Detect which cell encompasses the target text, then output its [X, Y] center coordinate. 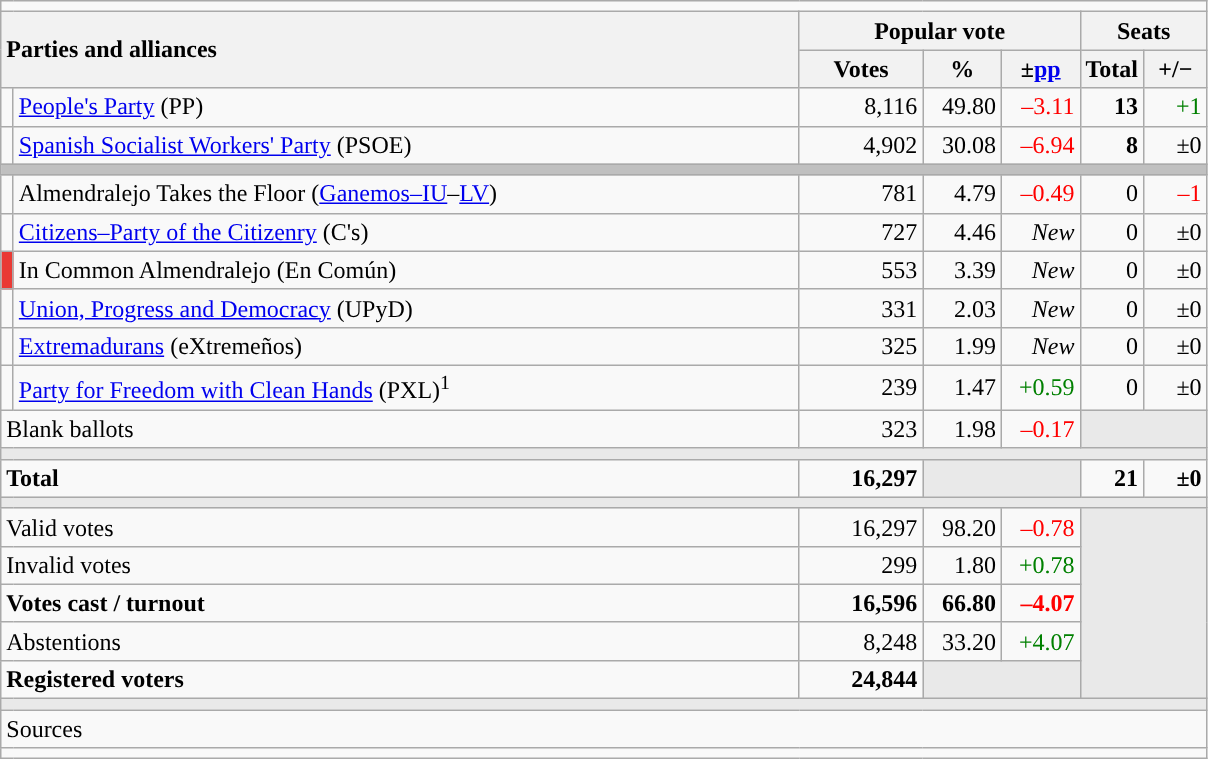
Abstentions [400, 641]
+1 [1176, 107]
Popular vote [940, 31]
239 [861, 388]
299 [861, 565]
People's Party (PP) [406, 107]
–4.07 [1040, 603]
Spanish Socialist Workers' Party (PSOE) [406, 145]
Party for Freedom with Clean Hands (PXL)1 [406, 388]
Parties and alliances [400, 50]
–0.78 [1040, 527]
Invalid votes [400, 565]
–0.49 [1040, 194]
325 [861, 346]
66.80 [962, 603]
–6.94 [1040, 145]
–3.11 [1040, 107]
Citizens–Party of the Citizenry (C's) [406, 232]
1.99 [962, 346]
Blank ballots [400, 429]
30.08 [962, 145]
323 [861, 429]
331 [861, 308]
553 [861, 270]
21 [1112, 478]
1.80 [962, 565]
In Common Almendralejo (En Común) [406, 270]
+0.59 [1040, 388]
+/− [1176, 69]
781 [861, 194]
98.20 [962, 527]
8,248 [861, 641]
% [962, 69]
2.03 [962, 308]
–0.17 [1040, 429]
Almendralejo Takes the Floor (Ganemos–IU–LV) [406, 194]
+0.78 [1040, 565]
4.79 [962, 194]
Union, Progress and Democracy (UPyD) [406, 308]
33.20 [962, 641]
Votes cast / turnout [400, 603]
49.80 [962, 107]
4.46 [962, 232]
1.47 [962, 388]
8 [1112, 145]
Seats [1144, 31]
Registered voters [400, 679]
Sources [604, 729]
4,902 [861, 145]
8,116 [861, 107]
Valid votes [400, 527]
1.98 [962, 429]
Votes [861, 69]
727 [861, 232]
±pp [1040, 69]
13 [1112, 107]
Extremadurans (eXtremeños) [406, 346]
24,844 [861, 679]
–1 [1176, 194]
16,596 [861, 603]
3.39 [962, 270]
+4.07 [1040, 641]
